Detect which cell encompasses the target text, then output its [X, Y] center coordinate. 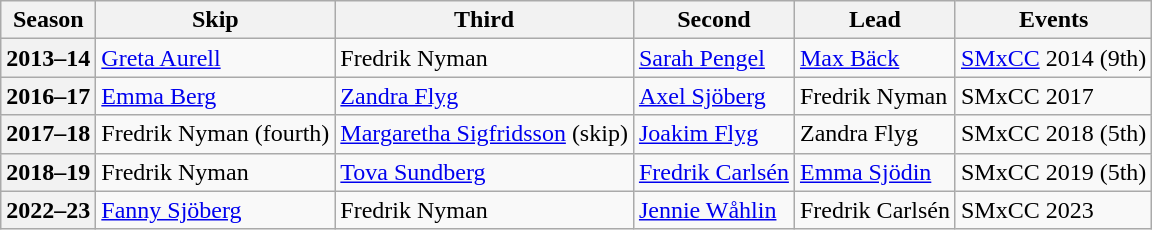
Second [714, 20]
SMxCC 2019 (5th) [1053, 172]
2017–18 [48, 134]
2022–23 [48, 210]
Skip [216, 20]
Joakim Flyg [714, 134]
Fanny Sjöberg [216, 210]
2018–19 [48, 172]
Emma Berg [216, 96]
Sarah Pengel [714, 58]
Emma Sjödin [874, 172]
SMxCC 2018 (5th) [1053, 134]
2016–17 [48, 96]
Greta Aurell [216, 58]
Jennie Wåhlin [714, 210]
Third [484, 20]
SMxCC 2017 [1053, 96]
Tova Sundberg [484, 172]
Events [1053, 20]
Margaretha Sigfridsson (skip) [484, 134]
2013–14 [48, 58]
Axel Sjöberg [714, 96]
SMxCC 2023 [1053, 210]
Fredrik Nyman (fourth) [216, 134]
Season [48, 20]
Lead [874, 20]
SMxCC 2014 (9th) [1053, 58]
Max Bäck [874, 58]
